Capture the cell that displays the provided text and extract its (X, Y) central coordinate. 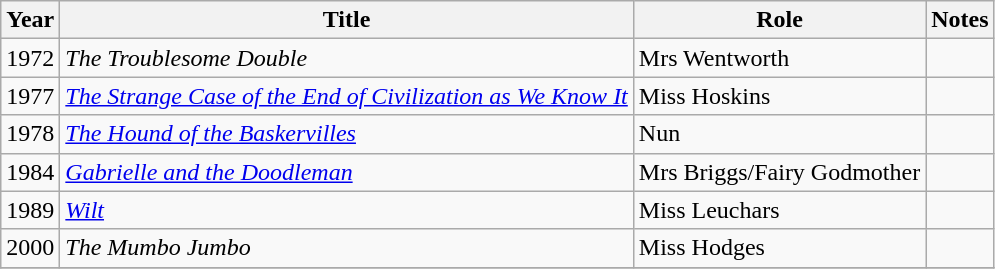
Mrs Wentworth (779, 58)
Miss Hoskins (779, 96)
1977 (30, 96)
Miss Hodges (779, 248)
1984 (30, 172)
The Hound of the Baskervilles (347, 134)
Gabrielle and the Doodleman (347, 172)
The Strange Case of the End of Civilization as We Know It (347, 96)
1972 (30, 58)
Miss Leuchars (779, 210)
Year (30, 20)
Nun (779, 134)
Notes (960, 20)
The Mumbo Jumbo (347, 248)
Title (347, 20)
Mrs Briggs/Fairy Godmother (779, 172)
2000 (30, 248)
The Troublesome Double (347, 58)
Role (779, 20)
Wilt (347, 210)
1989 (30, 210)
1978 (30, 134)
